Return (x, y) of the center of cell containing provided text 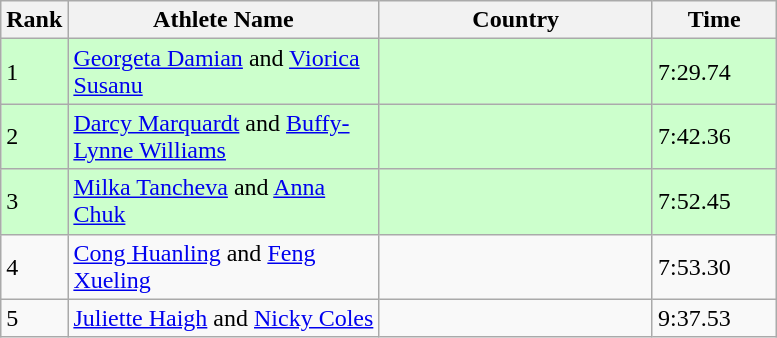
Rank (34, 20)
1 (34, 72)
4 (34, 266)
7:53.30 (714, 266)
2 (34, 136)
Milka Tancheva and Anna Chuk (224, 202)
Country (516, 20)
Darcy Marquardt and Buffy-Lynne Williams (224, 136)
Georgeta Damian and Viorica Susanu (224, 72)
3 (34, 202)
7:42.36 (714, 136)
Cong Huanling and Feng Xueling (224, 266)
7:52.45 (714, 202)
Athlete Name (224, 20)
7:29.74 (714, 72)
Time (714, 20)
5 (34, 318)
Juliette Haigh and Nicky Coles (224, 318)
9:37.53 (714, 318)
